Detect which cell encompasses the target text, then output its [x, y] center coordinate. 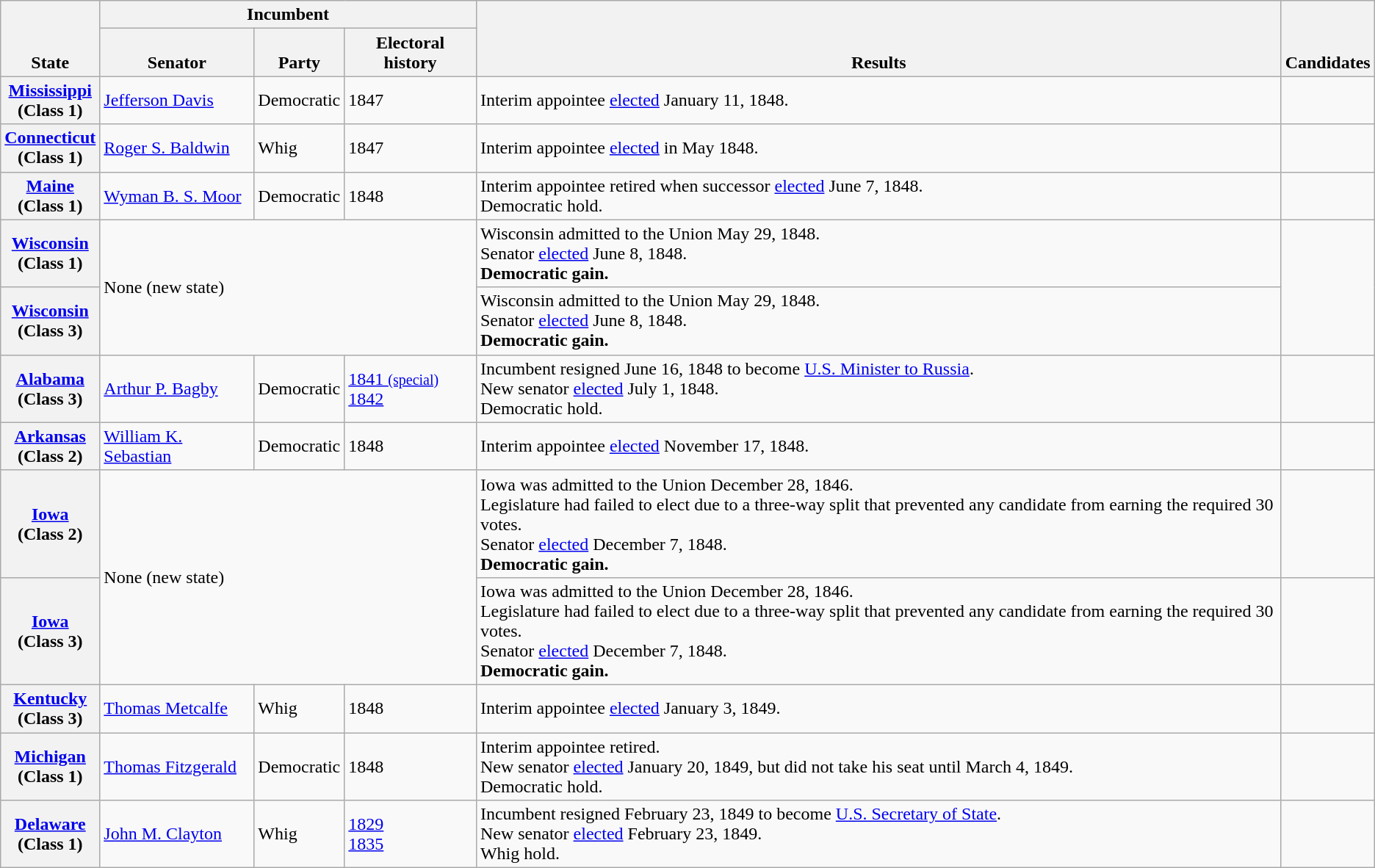
Interim appointee elected January 11, 1848. [878, 100]
Arthur P. Bagby [177, 388]
Incumbent [288, 15]
Delaware(Class 1) [50, 834]
William K. Sebastian [177, 446]
Electoral history [411, 53]
Jefferson Davis [177, 100]
Michigan(Class 1) [50, 767]
Interim appointee elected in May 1848. [878, 148]
Wisconsin(Class 3) [50, 321]
Interim appointee elected January 3, 1849. [878, 708]
Maine(Class 1) [50, 195]
Connecticut(Class 1) [50, 148]
Results [878, 38]
Party [300, 53]
Wyman B. S. Moor [177, 195]
John M. Clayton [177, 834]
Interim appointee retired when successor elected June 7, 1848.Democratic hold. [878, 195]
Kentucky(Class 3) [50, 708]
1841 (special)1842 [411, 388]
Incumbent resigned June 16, 1848 to become U.S. Minister to Russia.New senator elected July 1, 1848.Democratic hold. [878, 388]
Senator [177, 53]
Arkansas(Class 2) [50, 446]
Thomas Metcalfe [177, 708]
Candidates [1328, 38]
18291835 [411, 834]
Interim appointee elected November 17, 1848. [878, 446]
Thomas Fitzgerald [177, 767]
Alabama(Class 3) [50, 388]
Iowa(Class 3) [50, 631]
Wisconsin(Class 1) [50, 253]
Incumbent resigned February 23, 1849 to become U.S. Secretary of State.New senator elected February 23, 1849.Whig hold. [878, 834]
Mississippi(Class 1) [50, 100]
State [50, 38]
Interim appointee retired.New senator elected January 20, 1849, but did not take his seat until March 4, 1849.Democratic hold. [878, 767]
Roger S. Baldwin [177, 148]
Iowa(Class 2) [50, 524]
